Provide the [x, y] coordinate of the cell's center where the given text is located.  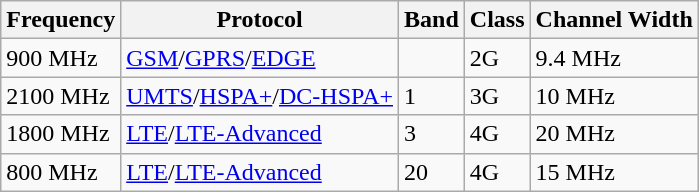
Frequency [61, 20]
GSM/GPRS/EDGE [260, 58]
15 MHz [614, 172]
800 MHz [61, 172]
900 MHz [61, 58]
2G [497, 58]
3G [497, 96]
Band [432, 20]
3 [432, 134]
Protocol [260, 20]
Channel Width [614, 20]
20 MHz [614, 134]
2100 MHz [61, 96]
UMTS/HSPA+/DC-HSPA+ [260, 96]
9.4 MHz [614, 58]
Class [497, 20]
1 [432, 96]
1800 MHz [61, 134]
20 [432, 172]
10 MHz [614, 96]
